Detect which cell encompasses the target text, then output its [X, Y] center coordinate. 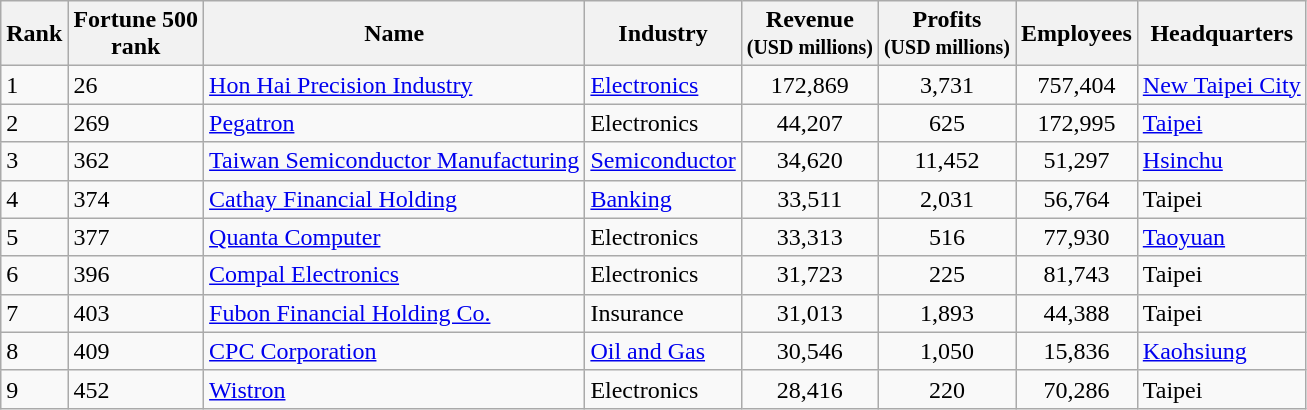
6 [34, 275]
Profits(USD millions) [946, 34]
8 [34, 351]
Industry [663, 34]
225 [946, 275]
81,743 [1077, 275]
Semiconductor [663, 161]
44,388 [1077, 313]
Banking [663, 199]
31,013 [810, 313]
172,995 [1077, 123]
15,836 [1077, 351]
377 [136, 237]
Rank [34, 34]
Kaohsiung [1222, 351]
2 [34, 123]
Wistron [394, 389]
70,286 [1077, 389]
26 [136, 85]
Quanta Computer [394, 237]
452 [136, 389]
7 [34, 313]
2,031 [946, 199]
Oil and Gas [663, 351]
Pegatron [394, 123]
396 [136, 275]
33,313 [810, 237]
1,893 [946, 313]
Hsinchu [1222, 161]
1,050 [946, 351]
269 [136, 123]
44,207 [810, 123]
403 [136, 313]
Fubon Financial Holding Co. [394, 313]
3 [34, 161]
1 [34, 85]
172,869 [810, 85]
56,764 [1077, 199]
31,723 [810, 275]
Name [394, 34]
Fortune 500rank [136, 34]
9 [34, 389]
Compal Electronics [394, 275]
30,546 [810, 351]
Headquarters [1222, 34]
374 [136, 199]
625 [946, 123]
Employees [1077, 34]
CPC Corporation [394, 351]
4 [34, 199]
Taiwan Semiconductor Manufacturing [394, 161]
Taoyuan [1222, 237]
516 [946, 237]
34,620 [810, 161]
77,930 [1077, 237]
757,404 [1077, 85]
Cathay Financial Holding [394, 199]
33,511 [810, 199]
Revenue(USD millions) [810, 34]
5 [34, 237]
28,416 [810, 389]
Insurance [663, 313]
409 [136, 351]
51,297 [1077, 161]
220 [946, 389]
Hon Hai Precision Industry [394, 85]
New Taipei City [1222, 85]
362 [136, 161]
3,731 [946, 85]
11,452 [946, 161]
